From the cell containing the given text, extract its center point as (X, Y) coordinate. 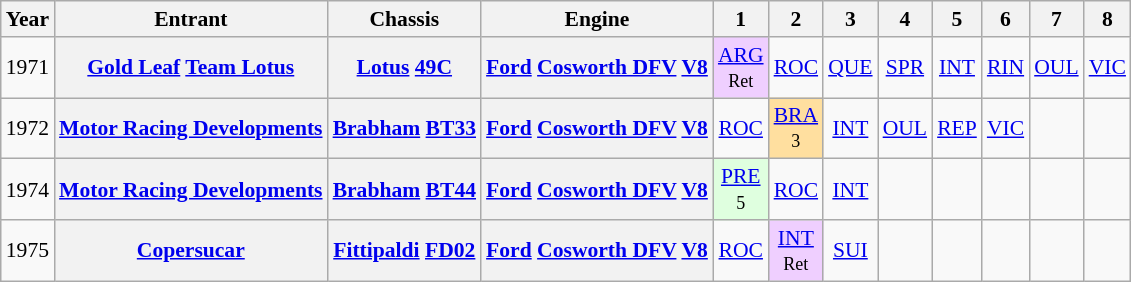
2 (796, 19)
1974 (28, 190)
SPR (905, 68)
Copersucar (191, 250)
ARGRet (741, 68)
BRA3 (796, 128)
7 (1056, 19)
Brabham BT33 (404, 128)
QUE (850, 68)
Fittipaldi FD02 (404, 250)
5 (957, 19)
SUI (850, 250)
Engine (597, 19)
INTRet (796, 250)
Entrant (191, 19)
6 (1006, 19)
RIN (1006, 68)
1971 (28, 68)
1972 (28, 128)
Brabham BT44 (404, 190)
1 (741, 19)
4 (905, 19)
Gold Leaf Team Lotus (191, 68)
Chassis (404, 19)
PRE5 (741, 190)
REP (957, 128)
Year (28, 19)
Lotus 49C (404, 68)
8 (1108, 19)
1975 (28, 250)
3 (850, 19)
